Provide the [X, Y] coordinate of the cell's center where the given text is located.  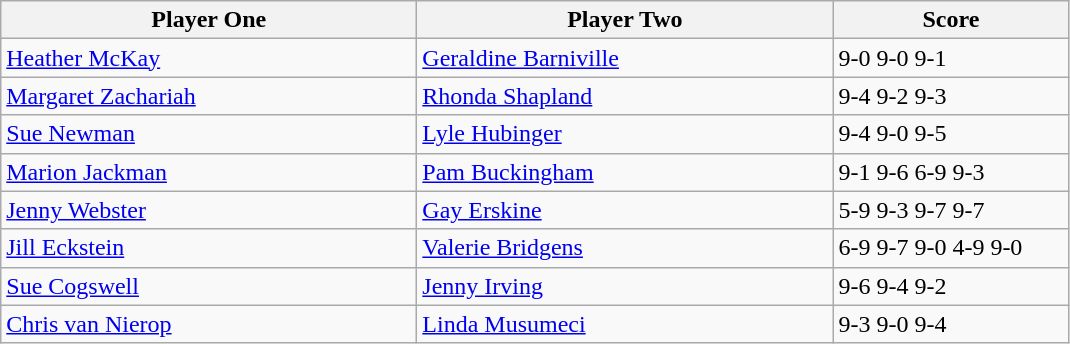
Score [951, 20]
Valerie Bridgens [625, 248]
Sue Newman [209, 134]
Margaret Zachariah [209, 96]
Player One [209, 20]
9-3 9-0 9-4 [951, 324]
Geraldine Barniville [625, 58]
Rhonda Shapland [625, 96]
9-4 9-0 9-5 [951, 134]
9-0 9-0 9-1 [951, 58]
Heather McKay [209, 58]
Jenny Webster [209, 210]
Gay Erskine [625, 210]
5-9 9-3 9-7 9-7 [951, 210]
Chris van Nierop [209, 324]
Pam Buckingham [625, 172]
6-9 9-7 9-0 4-9 9-0 [951, 248]
Lyle Hubinger [625, 134]
9-4 9-2 9-3 [951, 96]
9-6 9-4 9-2 [951, 286]
Linda Musumeci [625, 324]
Jill Eckstein [209, 248]
Marion Jackman [209, 172]
Sue Cogswell [209, 286]
9-1 9-6 6-9 9-3 [951, 172]
Player Two [625, 20]
Jenny Irving [625, 286]
